Return [x, y] of the center of cell containing provided text 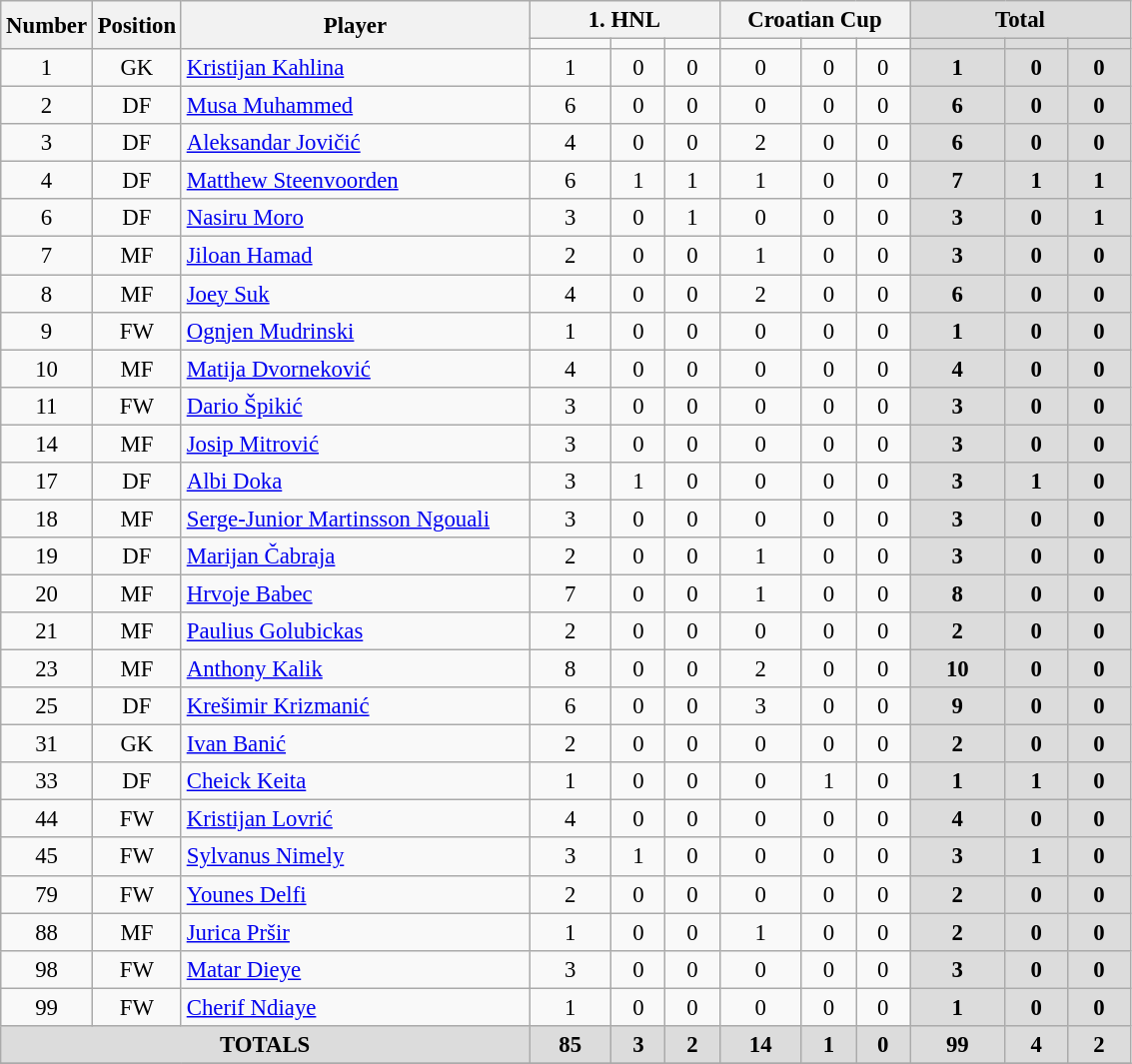
Matija Dvorneković [355, 369]
Kristijan Kahlina [355, 68]
Sylvanus Nimely [355, 857]
Total [1021, 20]
31 [47, 744]
Cherif Ndiaye [355, 1007]
Nasiru Moro [355, 219]
Musa Muhammed [355, 106]
Josip Mitrović [355, 444]
25 [47, 706]
Kristijan Lovrić [355, 819]
17 [47, 482]
Hrvoje Babec [355, 593]
Position [136, 25]
Anthony Kalik [355, 669]
88 [47, 932]
Croatian Cup [815, 20]
20 [47, 593]
Albi Doka [355, 482]
Jiloan Hamad [355, 256]
19 [47, 556]
Serge-Junior Martinsson Ngouali [355, 519]
85 [570, 1045]
Paulius Golubickas [355, 631]
1. HNL [625, 20]
TOTALS [266, 1045]
18 [47, 519]
44 [47, 819]
Number [47, 25]
98 [47, 969]
Cheick Keita [355, 781]
Joey Suk [355, 294]
21 [47, 631]
33 [47, 781]
Marijan Čabraja [355, 556]
11 [47, 406]
Jurica Pršir [355, 932]
Aleksandar Jovičić [355, 143]
Younes Delfi [355, 894]
45 [47, 857]
Dario Špikić [355, 406]
Matthew Steenvoorden [355, 181]
Krešimir Krizmanić [355, 706]
79 [47, 894]
23 [47, 669]
Ivan Banić [355, 744]
Ognjen Mudrinski [355, 331]
Player [355, 25]
Matar Dieye [355, 969]
